Locate the cell with the specified text and output its [x, y] center coordinate. 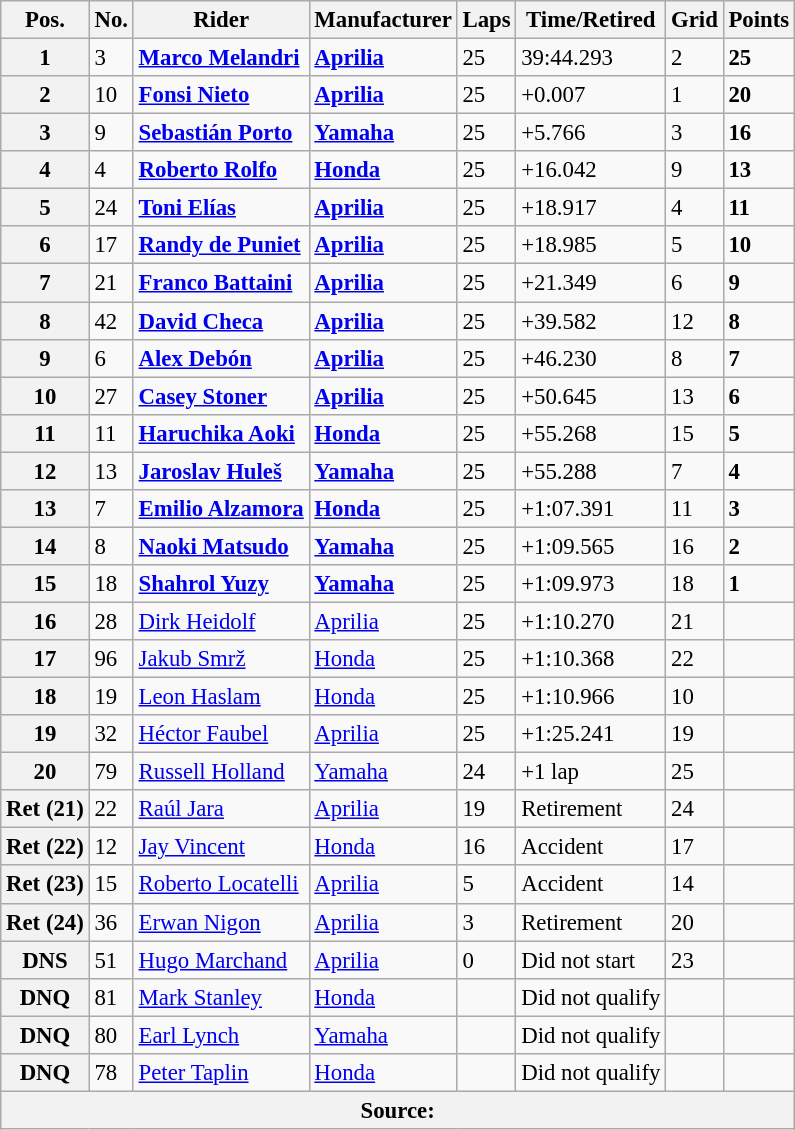
78 [111, 1073]
+1:10.368 [591, 659]
51 [111, 960]
+1:07.391 [591, 509]
+1:09.565 [591, 546]
Leon Haslam [221, 697]
+18.985 [591, 245]
Randy de Puniet [221, 245]
Russell Holland [221, 772]
Alex Debón [221, 358]
Raúl Jara [221, 809]
Did not start [591, 960]
+39.582 [591, 321]
81 [111, 997]
Rider [221, 20]
28 [111, 621]
+21.349 [591, 283]
+55.268 [591, 433]
Laps [486, 20]
Franco Battaini [221, 283]
Pos. [45, 20]
Naoki Matsudo [221, 546]
80 [111, 1035]
Shahrol Yuzy [221, 584]
32 [111, 734]
+0.007 [591, 95]
Roberto Locatelli [221, 885]
39:44.293 [591, 58]
David Checa [221, 321]
36 [111, 922]
+1 lap [591, 772]
No. [111, 20]
0 [486, 960]
+1:10.966 [591, 697]
Ret (23) [45, 885]
Jaroslav Huleš [221, 471]
Hugo Marchand [221, 960]
Emilio Alzamora [221, 509]
Time/Retired [591, 20]
42 [111, 321]
+16.042 [591, 170]
+1:10.270 [591, 621]
Jay Vincent [221, 847]
+18.917 [591, 208]
+50.645 [591, 396]
Grid [694, 20]
Marco Melandri [221, 58]
79 [111, 772]
Ret (22) [45, 847]
Sebastián Porto [221, 133]
Earl Lynch [221, 1035]
+5.766 [591, 133]
27 [111, 396]
Ret (21) [45, 809]
Dirk Heidolf [221, 621]
Toni Elías [221, 208]
Casey Stoner [221, 396]
Peter Taplin [221, 1073]
Héctor Faubel [221, 734]
Haruchika Aoki [221, 433]
23 [694, 960]
Mark Stanley [221, 997]
Roberto Rolfo [221, 170]
Manufacturer [383, 20]
Jakub Smrž [221, 659]
Erwan Nigon [221, 922]
96 [111, 659]
Ret (24) [45, 922]
+1:25.241 [591, 734]
Source: [398, 1110]
Fonsi Nieto [221, 95]
+46.230 [591, 358]
Points [758, 20]
+1:09.973 [591, 584]
+55.288 [591, 471]
DNS [45, 960]
